Extract the [X, Y] coordinate from the center of the cell holding the provided text.  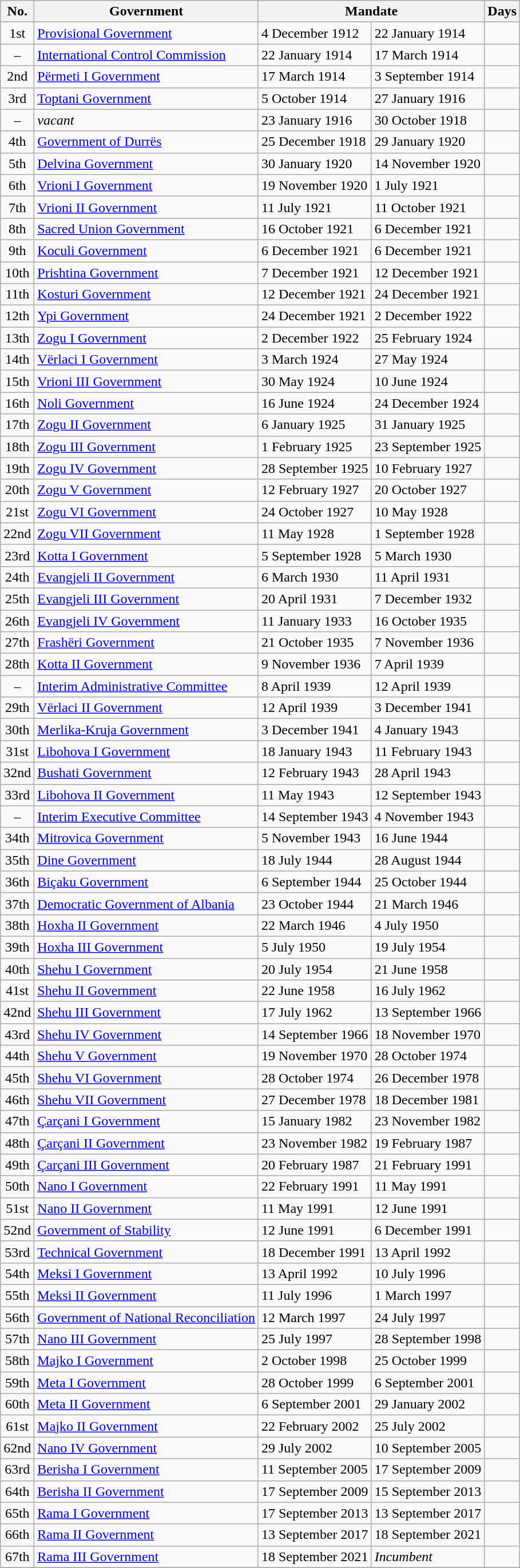
31st [17, 751]
Meksi II Government [146, 1295]
15 January 1982 [315, 1121]
53rd [17, 1252]
26th [17, 620]
6 January 1925 [315, 425]
Kotta II Government [146, 664]
21 March 1946 [428, 904]
Zogu VII Government [146, 534]
55th [17, 1295]
54th [17, 1273]
Government of Durrës [146, 142]
Bushati Government [146, 773]
Sacred Union Government [146, 229]
21 February 1991 [428, 1165]
10th [17, 273]
5 November 1943 [315, 838]
27 May 1924 [428, 360]
18 December 1991 [315, 1252]
7 November 1936 [428, 643]
25 February 1924 [428, 338]
23 September 1925 [428, 447]
Zogu III Government [146, 447]
66th [17, 1535]
11 May 1943 [315, 795]
11 July 1996 [315, 1295]
19th [17, 468]
7 April 1939 [428, 664]
24 October 1927 [315, 512]
4 January 1943 [428, 730]
14 November 1920 [428, 164]
19 November 1970 [315, 1056]
4 July 1950 [428, 925]
Delvina Government [146, 164]
31 January 1925 [428, 425]
16 October 1935 [428, 620]
5 September 1928 [315, 555]
5 July 1950 [315, 947]
8th [17, 229]
25th [17, 599]
Nano III Government [146, 1339]
Zogu II Government [146, 425]
11 January 1933 [315, 620]
41st [17, 991]
19 November 1920 [315, 185]
22 June 1958 [315, 991]
17 July 1962 [315, 1013]
62nd [17, 1448]
24 December 1924 [428, 403]
63rd [17, 1470]
16 June 1924 [315, 403]
14 September 1966 [315, 1034]
35th [17, 860]
25 October 1944 [428, 882]
11 October 1921 [428, 207]
Evangjeli II Government [146, 577]
28th [17, 664]
Shehu IV Government [146, 1034]
Berisha II Government [146, 1491]
2nd [17, 77]
21 June 1958 [428, 969]
18th [17, 447]
33rd [17, 795]
Rama I Government [146, 1513]
Zogu VI Government [146, 512]
34th [17, 838]
30 January 1920 [315, 164]
30 October 1918 [428, 120]
59th [17, 1383]
36th [17, 882]
Koculi Government [146, 250]
Biçaku Government [146, 882]
20 October 1927 [428, 490]
18 July 1944 [315, 860]
64th [17, 1491]
20 February 1987 [315, 1165]
10 June 1924 [428, 381]
4 December 1912 [315, 33]
2 October 1998 [315, 1361]
23 January 1916 [315, 120]
25 October 1999 [428, 1361]
16 October 1921 [315, 229]
47th [17, 1121]
7 December 1921 [315, 273]
Shehu VII Government [146, 1100]
27th [17, 643]
48th [17, 1143]
Zogu I Government [146, 338]
17th [17, 425]
Çarçani II Government [146, 1143]
Incumbent [428, 1557]
Berisha I Government [146, 1470]
29 July 2002 [315, 1448]
19 February 1987 [428, 1143]
1 February 1925 [315, 447]
Libohova I Government [146, 751]
Rama III Government [146, 1557]
60th [17, 1404]
1 September 1928 [428, 534]
Merlika-Kruja Government [146, 730]
8 April 1939 [315, 686]
61st [17, 1426]
11 April 1931 [428, 577]
5 October 1914 [315, 98]
5th [17, 164]
Kosturi Government [146, 295]
10 September 2005 [428, 1448]
17 September 2013 [315, 1513]
12th [17, 316]
Frashëri Government [146, 643]
10 February 1927 [428, 468]
Vrioni III Government [146, 381]
28 September 1998 [428, 1339]
Nano I Government [146, 1187]
16 June 1944 [428, 838]
Shehu II Government [146, 991]
Shehu VI Government [146, 1078]
11 September 2005 [315, 1470]
15 September 2013 [428, 1491]
3rd [17, 98]
No. [17, 11]
21 October 1935 [315, 643]
37th [17, 904]
11 May 1928 [315, 534]
Shehu I Government [146, 969]
4 November 1943 [428, 817]
Prishtina Government [146, 273]
20th [17, 490]
Rama II Government [146, 1535]
Dine Government [146, 860]
Ypi Government [146, 316]
57th [17, 1339]
Çarçani III Government [146, 1165]
Përmeti I Government [146, 77]
3 March 1924 [315, 360]
26 December 1978 [428, 1078]
Meta II Government [146, 1404]
15th [17, 381]
Meta I Government [146, 1383]
Government [146, 11]
Shehu III Government [146, 1013]
25 December 1918 [315, 142]
32nd [17, 773]
Government of National Reconciliation [146, 1317]
28 October 1999 [315, 1383]
4th [17, 142]
20 July 1954 [315, 969]
Zogu V Government [146, 490]
vacant [146, 120]
22 March 1946 [315, 925]
29 January 2002 [428, 1404]
42nd [17, 1013]
22 February 2002 [315, 1426]
23 October 1944 [315, 904]
40th [17, 969]
Provisional Government [146, 33]
19 July 1954 [428, 947]
23rd [17, 555]
Majko I Government [146, 1361]
Nano IV Government [146, 1448]
Vërlaci I Government [146, 360]
24th [17, 577]
Interim Administrative Committee [146, 686]
Evangjeli III Government [146, 599]
3 September 1914 [428, 77]
Shehu V Government [146, 1056]
6 March 1930 [315, 577]
Hoxha III Government [146, 947]
Days [502, 11]
12 March 1997 [315, 1317]
Zogu IV Government [146, 468]
Çarçani I Government [146, 1121]
46th [17, 1100]
6th [17, 185]
Technical Government [146, 1252]
43rd [17, 1034]
12 September 1943 [428, 795]
24 July 1997 [428, 1317]
50th [17, 1187]
39th [17, 947]
Libohova II Government [146, 795]
25 July 1997 [315, 1339]
Democratic Government of Albania [146, 904]
Toptani Government [146, 98]
29th [17, 708]
6 September 1944 [315, 882]
Vërlaci II Government [146, 708]
Vrioni II Government [146, 207]
1 March 1997 [428, 1295]
12 February 1927 [315, 490]
International Control Commission [146, 55]
10 May 1928 [428, 512]
16 July 1962 [428, 991]
Meksi I Government [146, 1273]
7 December 1932 [428, 599]
49th [17, 1165]
65th [17, 1513]
5 March 1930 [428, 555]
7th [17, 207]
28 August 1944 [428, 860]
28 September 1925 [315, 468]
Kotta I Government [146, 555]
67th [17, 1557]
12 February 1943 [315, 773]
18 November 1970 [428, 1034]
Hoxha II Government [146, 925]
13th [17, 338]
13 September 1966 [428, 1013]
11th [17, 295]
Mandate [371, 11]
14th [17, 360]
Majko II Government [146, 1426]
16th [17, 403]
9th [17, 250]
56th [17, 1317]
30 May 1924 [315, 381]
10 July 1996 [428, 1273]
Noli Government [146, 403]
52nd [17, 1230]
Nano II Government [146, 1208]
29 January 1920 [428, 142]
27 January 1916 [428, 98]
45th [17, 1078]
30th [17, 730]
Interim Executive Committee [146, 817]
Evangjeli IV Government [146, 620]
11 July 1921 [315, 207]
18 December 1981 [428, 1100]
27 December 1978 [315, 1100]
22 February 1991 [315, 1187]
11 February 1943 [428, 751]
Vrioni I Government [146, 185]
9 November 1936 [315, 664]
20 April 1931 [315, 599]
44th [17, 1056]
18 January 1943 [315, 751]
Mitrovica Government [146, 838]
38th [17, 925]
6 December 1991 [428, 1230]
58th [17, 1361]
Government of Stability [146, 1230]
21st [17, 512]
28 April 1943 [428, 773]
1st [17, 33]
22nd [17, 534]
1 July 1921 [428, 185]
25 July 2002 [428, 1426]
51st [17, 1208]
14 September 1943 [315, 817]
